Output the [X, Y] coordinate of the center of the cell containing the given text.  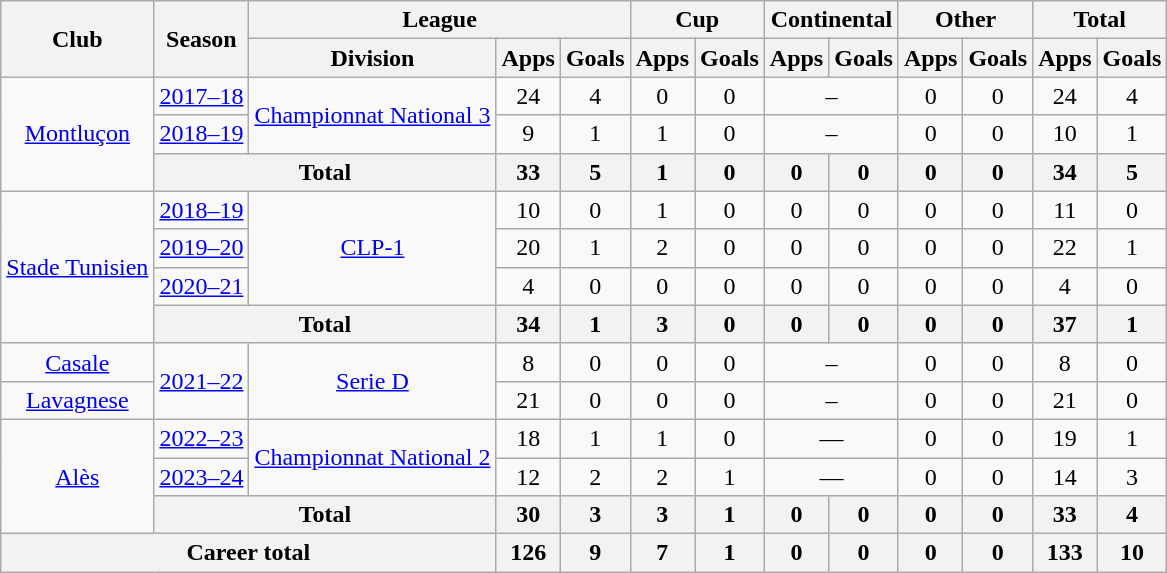
18 [528, 438]
Stade Tunisien [78, 267]
Division [372, 58]
Alès [78, 476]
Cup [697, 20]
37 [1065, 324]
Lavagnese [78, 400]
Championnat National 2 [372, 457]
Montluçon [78, 134]
2021–22 [202, 381]
Continental [831, 20]
14 [1065, 477]
22 [1065, 248]
133 [1065, 553]
12 [528, 477]
2022–23 [202, 438]
11 [1065, 210]
7 [662, 553]
2017–18 [202, 96]
CLP-1 [372, 248]
30 [528, 515]
Career total [248, 553]
League [440, 20]
Other [965, 20]
19 [1065, 438]
126 [528, 553]
2020–21 [202, 286]
Season [202, 39]
20 [528, 248]
Serie D [372, 381]
Casale [78, 362]
Championnat National 3 [372, 115]
2023–24 [202, 477]
Club [78, 39]
2019–20 [202, 248]
